Provide the [X, Y] coordinate of the cell's center where the given text is located.  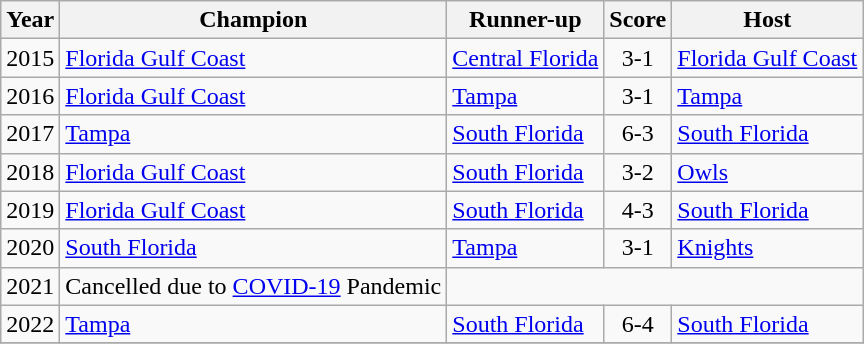
3-2 [638, 172]
6-3 [638, 134]
Cancelled due to COVID-19 Pandemic [254, 286]
2020 [30, 248]
Host [768, 20]
2019 [30, 210]
2021 [30, 286]
2018 [30, 172]
2016 [30, 96]
Owls [768, 172]
6-4 [638, 324]
Champion [254, 20]
Runner-up [526, 20]
4-3 [638, 210]
Knights [768, 248]
2022 [30, 324]
2017 [30, 134]
2015 [30, 58]
Central Florida [526, 58]
Year [30, 20]
Score [638, 20]
